Find where the given text appears and provide that cell's center as (x, y) coordinate. 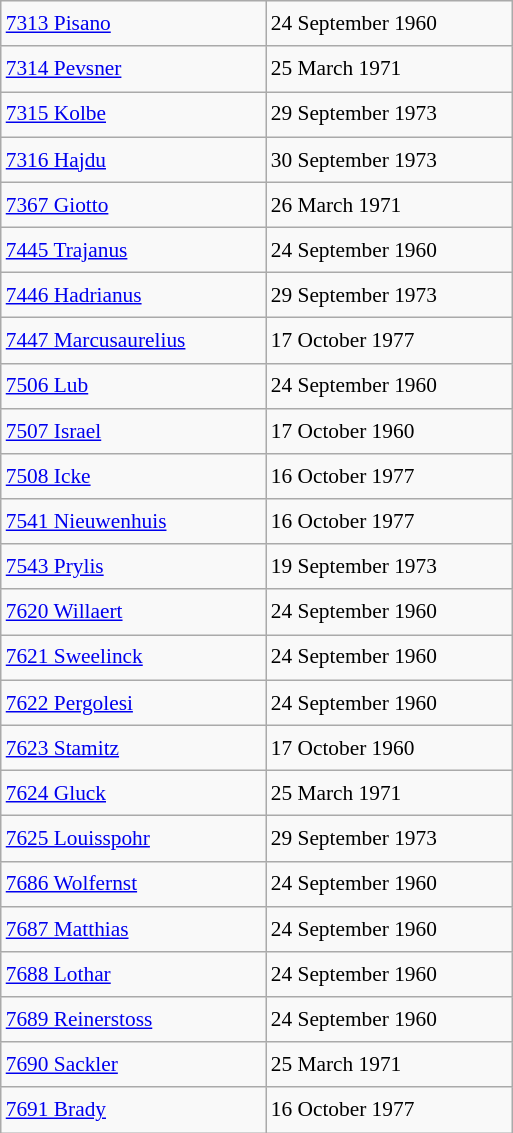
7445 Trajanus (134, 250)
7543 Prylis (134, 566)
7623 Stamitz (134, 748)
7541 Nieuwenhuis (134, 522)
7620 Willaert (134, 612)
7506 Lub (134, 386)
7316 Hajdu (134, 160)
7624 Gluck (134, 792)
7446 Hadrianus (134, 296)
7367 Giotto (134, 204)
7447 Marcusaurelius (134, 340)
7621 Sweelinck (134, 658)
7313 Pisano (134, 24)
7690 Sackler (134, 1064)
7691 Brady (134, 1110)
7625 Louisspohr (134, 838)
7689 Reinerstoss (134, 1020)
7686 Wolfernst (134, 884)
7622 Pergolesi (134, 702)
26 March 1971 (389, 204)
30 September 1973 (389, 160)
7687 Matthias (134, 928)
19 September 1973 (389, 566)
7315 Kolbe (134, 114)
7508 Icke (134, 476)
7507 Israel (134, 430)
7688 Lothar (134, 974)
7314 Pevsner (134, 68)
17 October 1977 (389, 340)
